Find where the given text appears and provide that cell's center as [X, Y] coordinate. 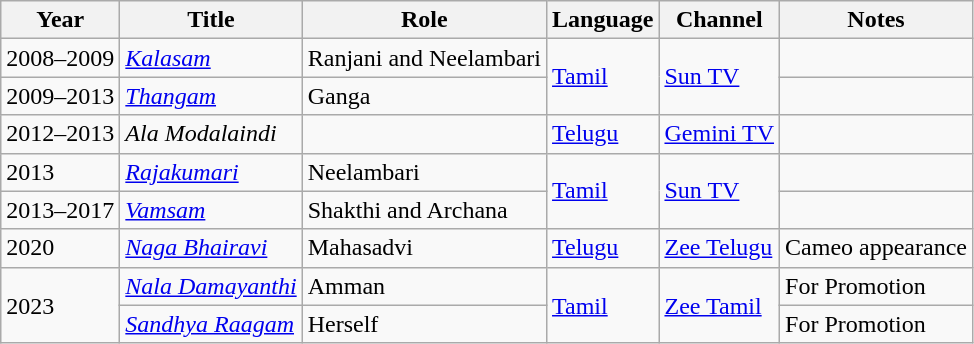
Zee Tamil [720, 305]
Nala Damayanthi [211, 286]
Language [603, 20]
2009–2013 [60, 96]
Ala Modalaindi [211, 134]
Ganga [424, 96]
Title [211, 20]
Naga Bhairavi [211, 248]
Channel [720, 20]
Gemini TV [720, 134]
Shakthi and Archana [424, 210]
2013–2017 [60, 210]
Kalasam [211, 58]
Sandhya Raagam [211, 324]
2013 [60, 172]
Zee Telugu [720, 248]
Year [60, 20]
2008–2009 [60, 58]
2023 [60, 305]
Neelambari [424, 172]
Thangam [211, 96]
Role [424, 20]
2012–2013 [60, 134]
Ranjani and Neelambari [424, 58]
Rajakumari [211, 172]
Mahasadvi [424, 248]
Vamsam [211, 210]
2020 [60, 248]
Cameo appearance [876, 248]
Amman [424, 286]
Notes [876, 20]
Herself [424, 324]
